Scan for the cell matching the given text and deliver its [X, Y] coordinate at center. 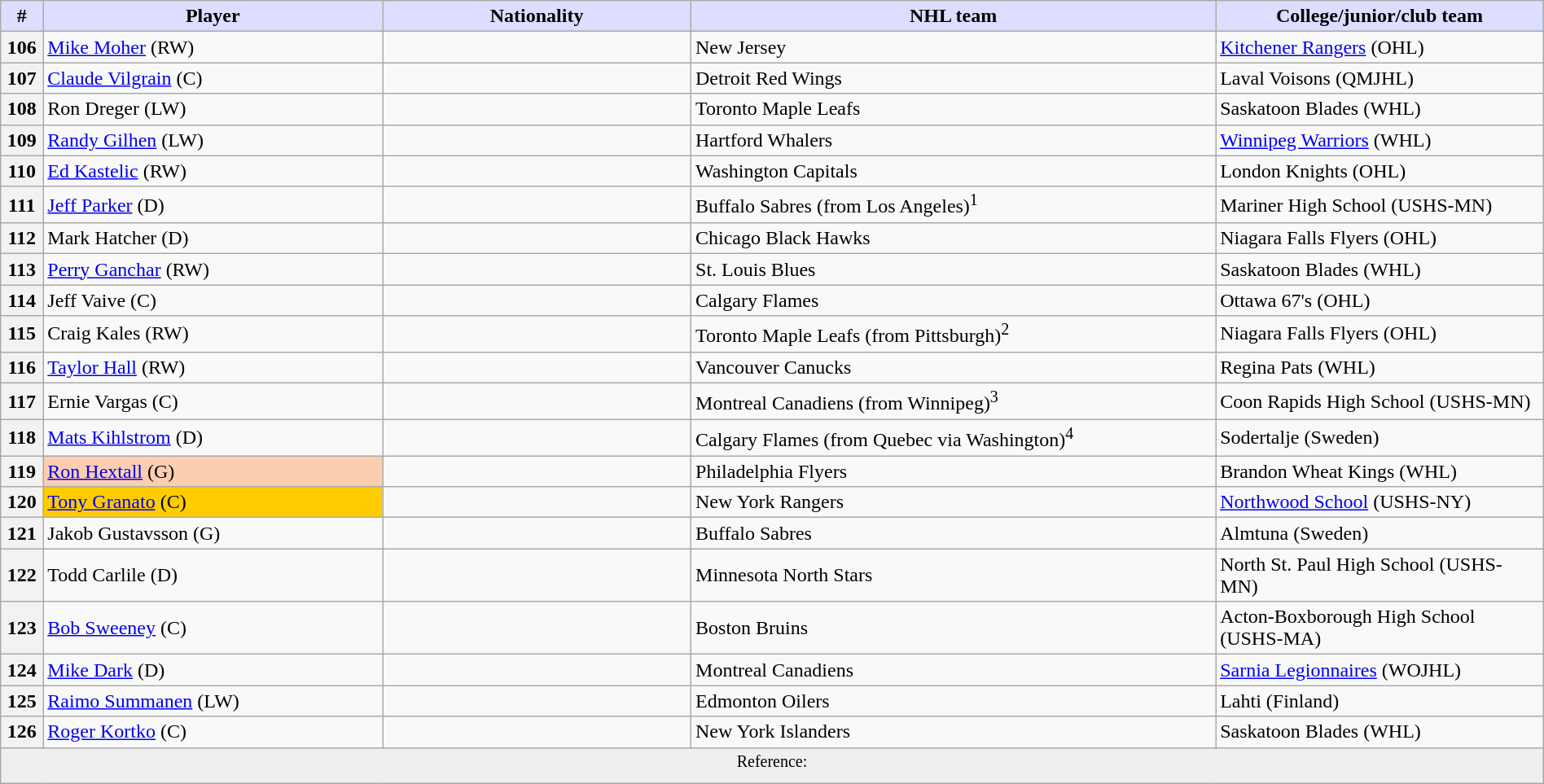
New York Rangers [954, 502]
Coon Rapids High School (USHS-MN) [1380, 401]
Ottawa 67's (OHL) [1380, 300]
116 [22, 367]
NHL team [954, 16]
Brandon Wheat Kings (WHL) [1380, 471]
Regina Pats (WHL) [1380, 367]
121 [22, 533]
113 [22, 269]
Almtuna (Sweden) [1380, 533]
120 [22, 502]
St. Louis Blues [954, 269]
Calgary Flames [954, 300]
Buffalo Sabres (from Los Angeles)1 [954, 205]
Jakob Gustavsson (G) [213, 533]
123 [22, 629]
Washington Capitals [954, 171]
Jeff Parker (D) [213, 205]
Philadelphia Flyers [954, 471]
# [22, 16]
Claude Vilgrain (C) [213, 78]
Kitchener Rangers (OHL) [1380, 47]
107 [22, 78]
109 [22, 140]
Vancouver Canucks [954, 367]
Toronto Maple Leafs (from Pittsburgh)2 [954, 334]
Ernie Vargas (C) [213, 401]
122 [22, 575]
Montreal Canadiens [954, 670]
Bob Sweeney (C) [213, 629]
106 [22, 47]
Acton-Boxborough High School (USHS-MA) [1380, 629]
Boston Bruins [954, 629]
Toronto Maple Leafs [954, 109]
114 [22, 300]
Randy Gilhen (LW) [213, 140]
108 [22, 109]
Calgary Flames (from Quebec via Washington)4 [954, 438]
110 [22, 171]
Raimo Summanen (LW) [213, 701]
Mike Dark (D) [213, 670]
126 [22, 732]
Tony Granato (C) [213, 502]
Taylor Hall (RW) [213, 367]
Perry Ganchar (RW) [213, 269]
Chicago Black Hawks [954, 239]
Hartford Whalers [954, 140]
Reference: [772, 765]
117 [22, 401]
Sarnia Legionnaires (WOJHL) [1380, 670]
Ed Kastelic (RW) [213, 171]
College/junior/club team [1380, 16]
Minnesota North Stars [954, 575]
New Jersey [954, 47]
Craig Kales (RW) [213, 334]
Edmonton Oilers [954, 701]
Player [213, 16]
111 [22, 205]
Roger Kortko (C) [213, 732]
Laval Voisons (QMJHL) [1380, 78]
Detroit Red Wings [954, 78]
124 [22, 670]
118 [22, 438]
Winnipeg Warriors (WHL) [1380, 140]
Todd Carlile (D) [213, 575]
Nationality [537, 16]
Mariner High School (USHS-MN) [1380, 205]
Lahti (Finland) [1380, 701]
Ron Dreger (LW) [213, 109]
Mats Kihlstrom (D) [213, 438]
Mark Hatcher (D) [213, 239]
Jeff Vaive (C) [213, 300]
Mike Moher (RW) [213, 47]
London Knights (OHL) [1380, 171]
112 [22, 239]
115 [22, 334]
125 [22, 701]
Ron Hextall (G) [213, 471]
Sodertalje (Sweden) [1380, 438]
Buffalo Sabres [954, 533]
119 [22, 471]
Northwood School (USHS-NY) [1380, 502]
New York Islanders [954, 732]
Montreal Canadiens (from Winnipeg)3 [954, 401]
North St. Paul High School (USHS-MN) [1380, 575]
